From the cell containing the given text, extract its center point as [x, y] coordinate. 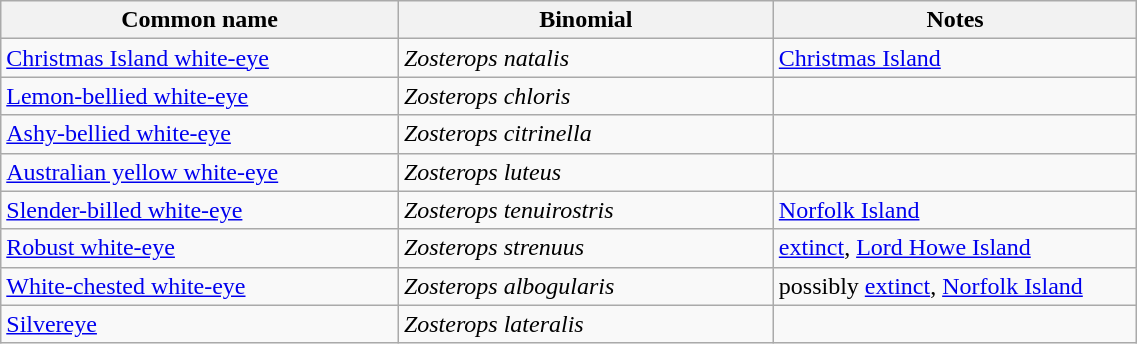
White-chested white-eye [200, 286]
Zosterops chloris [586, 96]
Ashy-bellied white-eye [200, 134]
Robust white-eye [200, 248]
Lemon-bellied white-eye [200, 96]
Notes [955, 20]
Common name [200, 20]
Norfolk Island [955, 210]
Zosterops luteus [586, 172]
possibly extinct, Norfolk Island [955, 286]
Christmas Island white-eye [200, 58]
Zosterops natalis [586, 58]
Slender-billed white-eye [200, 210]
Christmas Island [955, 58]
Zosterops tenuirostris [586, 210]
Zosterops lateralis [586, 324]
Zosterops albogularis [586, 286]
Binomial [586, 20]
extinct, Lord Howe Island [955, 248]
Australian yellow white-eye [200, 172]
Zosterops citrinella [586, 134]
Zosterops strenuus [586, 248]
Silvereye [200, 324]
